Return the [x, y] coordinate for the center point of the cell that contains the specified text.  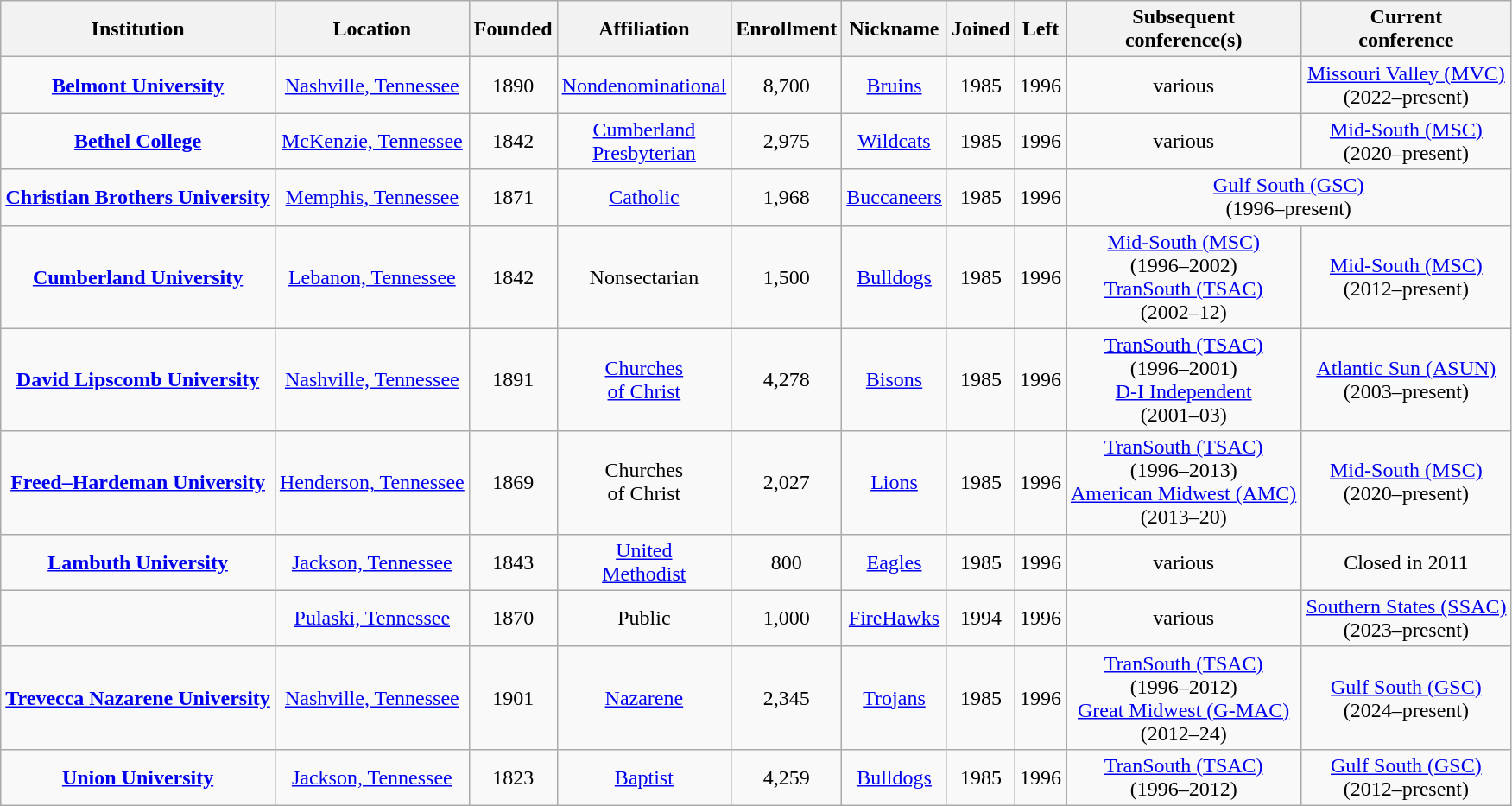
4,278 [787, 380]
Gulf South (GSC)(2024–present) [1406, 698]
Belmont University [138, 85]
Lambuth University [138, 562]
Bisons [895, 380]
Southern States (SSAC)(2023–present) [1406, 619]
Trevecca Nazarene University [138, 698]
Public [644, 619]
Founded [513, 29]
UnitedMethodist [644, 562]
2,027 [787, 482]
CumberlandPresbyterian [644, 142]
Atlantic Sun (ASUN)(2003–present) [1406, 380]
Memphis, Tennessee [371, 197]
Lebanon, Tennessee [371, 276]
Lions [895, 482]
TranSouth (TSAC)(1996–2013)American Midwest (AMC)(2013–20) [1183, 482]
Left [1040, 29]
1871 [513, 197]
TranSouth (TSAC)(1996–2001)D-I Independent(2001–03) [1183, 380]
Catholic [644, 197]
1891 [513, 380]
Trojans [895, 698]
Mid-South (MSC)(2012–present) [1406, 276]
Gulf South (GSC)(1996–present) [1288, 197]
Currentconference [1406, 29]
2,345 [787, 698]
Christian Brothers University [138, 197]
1869 [513, 482]
Freed–Hardeman University [138, 482]
Nonsectarian [644, 276]
1,968 [787, 197]
Pulaski, Tennessee [371, 619]
1870 [513, 619]
Gulf South (GSC)(2012–present) [1406, 777]
4,259 [787, 777]
Affiliation [644, 29]
Buccaneers [895, 197]
TranSouth (TSAC)(1996–2012) [1183, 777]
1,000 [787, 619]
Henderson, Tennessee [371, 482]
1,500 [787, 276]
Missouri Valley (MVC)(2022–present) [1406, 85]
1901 [513, 698]
Nazarene [644, 698]
McKenzie, Tennessee [371, 142]
Cumberland University [138, 276]
TranSouth (TSAC)(1996–2012)Great Midwest (G-MAC)(2012–24) [1183, 698]
Closed in 2011 [1406, 562]
1994 [981, 619]
8,700 [787, 85]
Baptist [644, 777]
Union University [138, 777]
David Lipscomb University [138, 380]
Nickname [895, 29]
Joined [981, 29]
Mid-South (MSC)(1996–2002)TranSouth (TSAC)(2002–12) [1183, 276]
Subsequentconference(s) [1183, 29]
Nondenominational [644, 85]
Bruins [895, 85]
Enrollment [787, 29]
800 [787, 562]
Bethel College [138, 142]
Location [371, 29]
Eagles [895, 562]
1890 [513, 85]
Institution [138, 29]
1823 [513, 777]
Wildcats [895, 142]
2,975 [787, 142]
1843 [513, 562]
FireHawks [895, 619]
